Pinpoint the cell where the given text exists, returning its (x, y) midpoint coordinate. 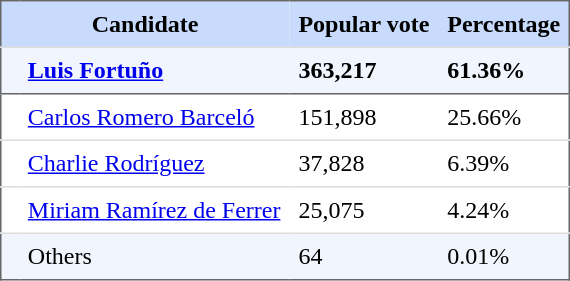
Candidate (144, 24)
Charlie Rodríguez (154, 163)
Miriam Ramírez de Ferrer (154, 210)
0.01% (504, 256)
363,217 (364, 70)
4.24% (504, 210)
6.39% (504, 163)
151,898 (364, 117)
Others (154, 256)
64 (364, 256)
Percentage (504, 24)
Luis Fortuño (154, 70)
25.66% (504, 117)
25,075 (364, 210)
61.36% (504, 70)
Popular vote (364, 24)
37,828 (364, 163)
Carlos Romero Barceló (154, 117)
